Scan for the cell matching the given text and deliver its [X, Y] coordinate at center. 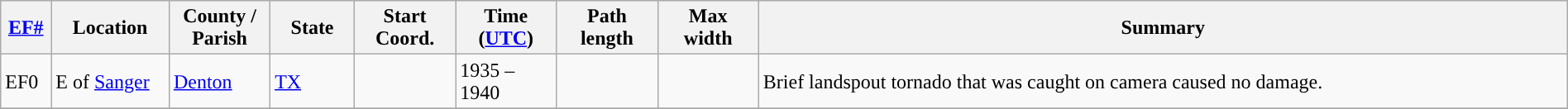
Start Coord. [404, 28]
EF# [26, 28]
EF0 [26, 81]
Max width [708, 28]
Summary [1163, 28]
1935 – 1940 [506, 81]
State [313, 28]
Denton [219, 81]
TX [313, 81]
E of Sanger [111, 81]
Path length [607, 28]
Time (UTC) [506, 28]
County / Parish [219, 28]
Location [111, 28]
Brief landspout tornado that was caught on camera caused no damage. [1163, 81]
